Determine the (X, Y) coordinate at the center of the cell enclosing the given text.  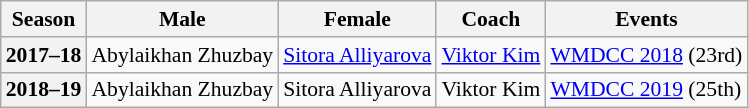
Season (44, 19)
Male (182, 19)
WMDCC 2018 (23rd) (646, 55)
Coach (490, 19)
2017–18 (44, 55)
Events (646, 19)
Female (357, 19)
2018–19 (44, 90)
WMDCC 2019 (25th) (646, 90)
